Search for the cell housing the specified text and yield its (x, y) center coordinate. 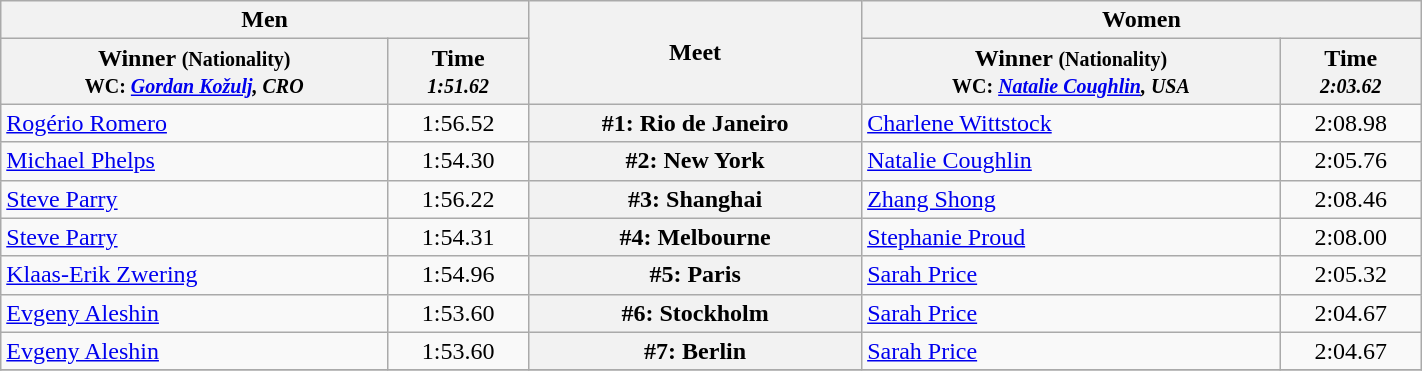
1:54.96 (458, 275)
Time 1:51.62 (458, 72)
#6: Stockholm (696, 313)
2:05.32 (1350, 275)
Meet (696, 52)
Winner (Nationality) WC: Gordan Kožulj, CRO (194, 72)
1:56.52 (458, 123)
Natalie Coughlin (1072, 161)
#5: Paris (696, 275)
2:08.98 (1350, 123)
2:08.46 (1350, 199)
Women (1142, 20)
#2: New York (696, 161)
#7: Berlin (696, 351)
1:54.31 (458, 237)
2:05.76 (1350, 161)
Zhang Shong (1072, 199)
Rogério Romero (194, 123)
Winner (Nationality) WC: Natalie Coughlin, USA (1072, 72)
1:56.22 (458, 199)
1:54.30 (458, 161)
2:08.00 (1350, 237)
Time 2:03.62 (1350, 72)
#1: Rio de Janeiro (696, 123)
#4: Melbourne (696, 237)
Men (265, 20)
Charlene Wittstock (1072, 123)
Klaas-Erik Zwering (194, 275)
#3: Shanghai (696, 199)
Stephanie Proud (1072, 237)
Michael Phelps (194, 161)
